Provide the [x, y] coordinate of the cell's center where the given text is located.  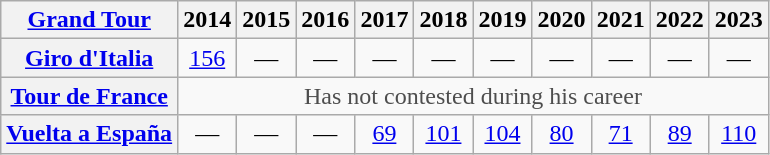
Tour de France [90, 96]
101 [444, 134]
104 [502, 134]
2022 [680, 20]
89 [680, 134]
Grand Tour [90, 20]
156 [208, 58]
2019 [502, 20]
2014 [208, 20]
Has not contested during his career [474, 96]
2015 [266, 20]
2023 [738, 20]
80 [562, 134]
71 [620, 134]
2021 [620, 20]
Giro d'Italia [90, 58]
Vuelta a España [90, 134]
2020 [562, 20]
110 [738, 134]
2017 [384, 20]
2018 [444, 20]
69 [384, 134]
2016 [326, 20]
